Search for the cell housing the specified text and yield its [x, y] center coordinate. 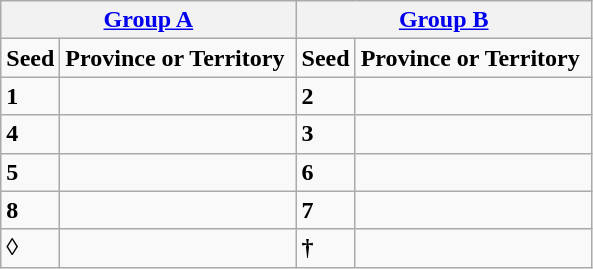
6 [326, 172]
5 [30, 172]
1 [30, 96]
◊ [30, 248]
Group A [148, 20]
† [326, 248]
2 [326, 96]
7 [326, 210]
4 [30, 134]
Group B [444, 20]
3 [326, 134]
8 [30, 210]
